Return the [x, y] coordinate for the center point of the cell that contains the specified text.  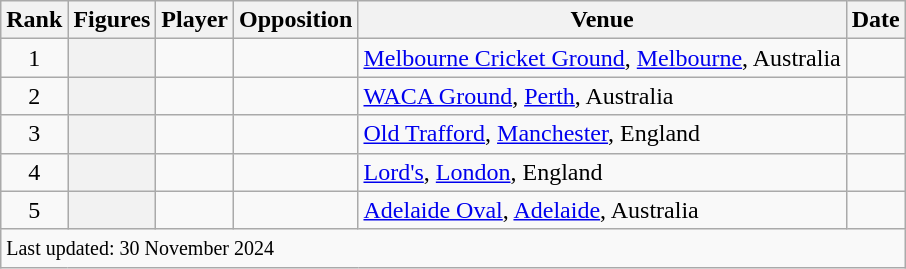
WACA Ground, Perth, Australia [602, 96]
Lord's, London, England [602, 172]
4 [34, 172]
Opposition [296, 20]
5 [34, 210]
Old Trafford, Manchester, England [602, 134]
Adelaide Oval, Adelaide, Australia [602, 210]
3 [34, 134]
1 [34, 58]
Last updated: 30 November 2024 [454, 248]
2 [34, 96]
Player [195, 20]
Melbourne Cricket Ground, Melbourne, Australia [602, 58]
Rank [34, 20]
Venue [602, 20]
Figures [112, 20]
Date [876, 20]
